Return the (X, Y) coordinate for the center point of the cell that contains the specified text.  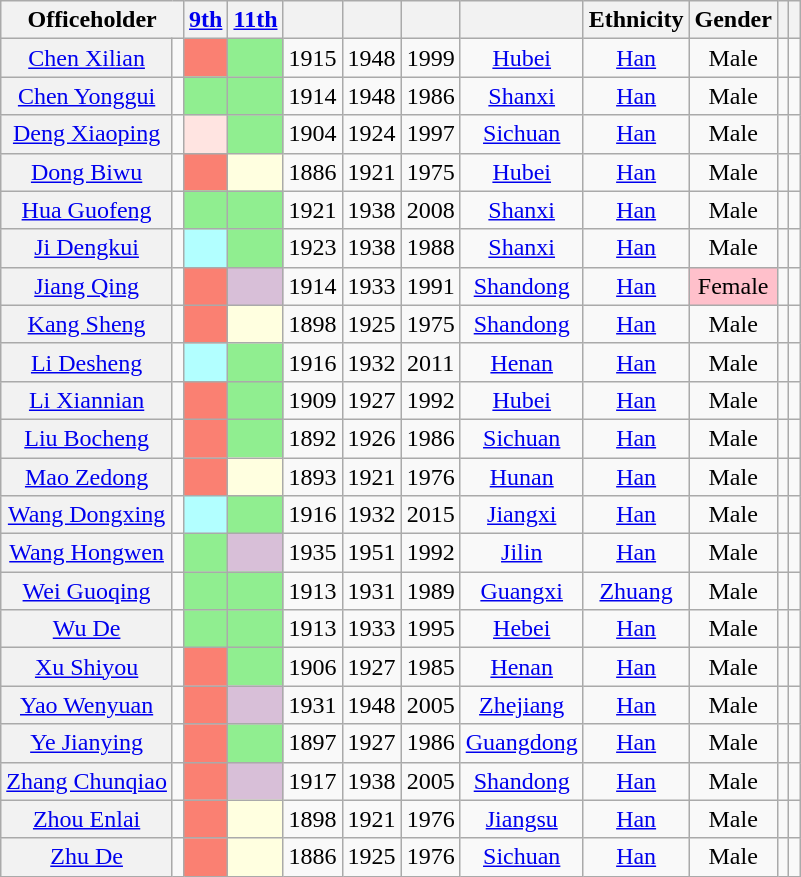
Deng Xiaoping (87, 134)
11th (256, 20)
Zhang Chunqiao (87, 781)
1892 (312, 438)
1904 (312, 134)
2015 (430, 515)
Dong Biwu (87, 172)
Hebei (522, 629)
Ye Jianying (87, 743)
Kang Sheng (87, 324)
9th (206, 20)
1893 (312, 477)
Guangxi (522, 591)
1995 (430, 629)
Mao Zedong (87, 477)
Ethnicity (636, 20)
1988 (430, 248)
Liu Bocheng (87, 438)
1915 (312, 58)
Zhuang (636, 591)
Wang Dongxing (87, 515)
Xu Shiyou (87, 667)
Zhejiang (522, 705)
Jiangsu (522, 819)
1906 (312, 667)
Wang Hongwen (87, 553)
Guangdong (522, 743)
Jiangxi (522, 515)
Ji Dengkui (87, 248)
Wu De (87, 629)
1951 (372, 553)
1923 (312, 248)
1917 (312, 781)
2008 (430, 210)
Chen Yonggui (87, 96)
1909 (312, 400)
Jiang Qing (87, 286)
1926 (372, 438)
2011 (430, 362)
Zhu De (87, 857)
Gender (733, 20)
Zhou Enlai (87, 819)
1935 (312, 553)
Hua Guofeng (87, 210)
Yao Wenyuan (87, 705)
Chen Xilian (87, 58)
1997 (430, 134)
1999 (430, 58)
Wei Guoqing (87, 591)
Jilin (522, 553)
1897 (312, 743)
Officeholder (92, 20)
1991 (430, 286)
1985 (430, 667)
Hunan (522, 477)
Female (733, 286)
1924 (372, 134)
1989 (430, 591)
Li Desheng (87, 362)
Li Xiannian (87, 400)
